Determine the (x, y) coordinate at the center of the cell enclosing the given text.  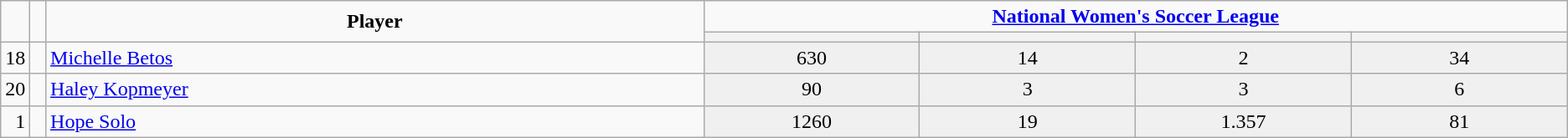
2 (1244, 58)
20 (15, 89)
81 (1459, 121)
630 (812, 58)
1.357 (1244, 121)
34 (1459, 58)
1 (15, 121)
Michelle Betos (375, 58)
National Women's Soccer League (1136, 17)
1260 (812, 121)
18 (15, 58)
90 (812, 89)
6 (1459, 89)
Hope Solo (375, 121)
19 (1028, 121)
Player (375, 22)
14 (1028, 58)
Haley Kopmeyer (375, 89)
